Provide the [X, Y] coordinate of the cell's center where the given text is located.  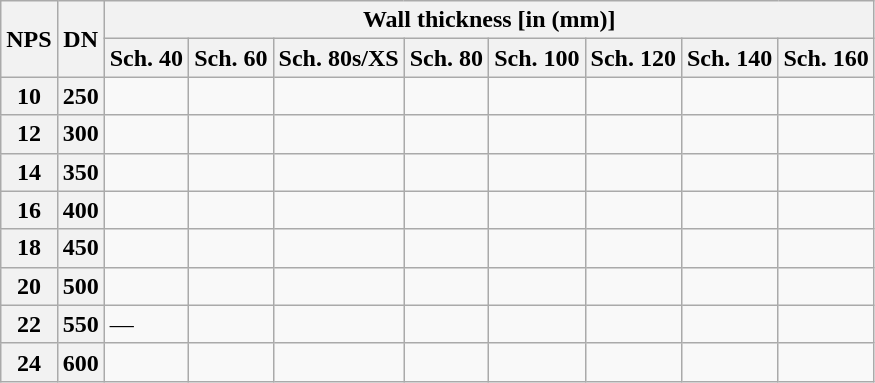
16 [29, 210]
250 [80, 96]
Sch. 140 [729, 58]
450 [80, 248]
550 [80, 324]
12 [29, 134]
300 [80, 134]
350 [80, 172]
500 [80, 286]
18 [29, 248]
Wall thickness [in (mm)] [489, 20]
DN [80, 39]
14 [29, 172]
22 [29, 324]
Sch. 80s/XS [338, 58]
Sch. 60 [231, 58]
Sch. 40 [146, 58]
— [146, 324]
Sch. 80 [446, 58]
NPS [29, 39]
24 [29, 362]
Sch. 120 [633, 58]
20 [29, 286]
10 [29, 96]
600 [80, 362]
400 [80, 210]
Sch. 100 [537, 58]
Sch. 160 [826, 58]
